Scan for the cell matching the given text and deliver its [x, y] coordinate at center. 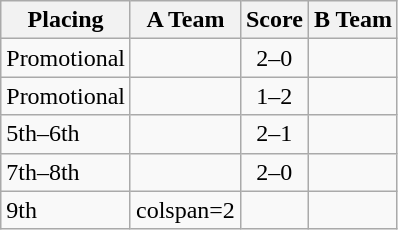
5th–6th [66, 134]
1–2 [274, 96]
7th–8th [66, 172]
colspan=2 [185, 210]
A Team [185, 20]
9th [66, 210]
B Team [352, 20]
2–1 [274, 134]
Score [274, 20]
Placing [66, 20]
